Find where the given text appears and provide that cell's center as [X, Y] coordinate. 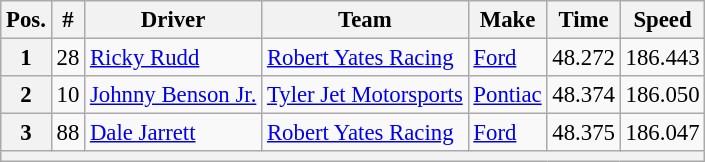
Driver [174, 20]
Speed [662, 20]
186.443 [662, 58]
1 [26, 58]
10 [68, 95]
2 [26, 95]
88 [68, 133]
# [68, 20]
Pontiac [508, 95]
3 [26, 133]
Dale Jarrett [174, 133]
Make [508, 20]
Ricky Rudd [174, 58]
48.272 [584, 58]
48.374 [584, 95]
28 [68, 58]
186.047 [662, 133]
Team [365, 20]
Pos. [26, 20]
Johnny Benson Jr. [174, 95]
Tyler Jet Motorsports [365, 95]
186.050 [662, 95]
Time [584, 20]
48.375 [584, 133]
